Provide the (x, y) coordinate of the cell's center where the given text is located.  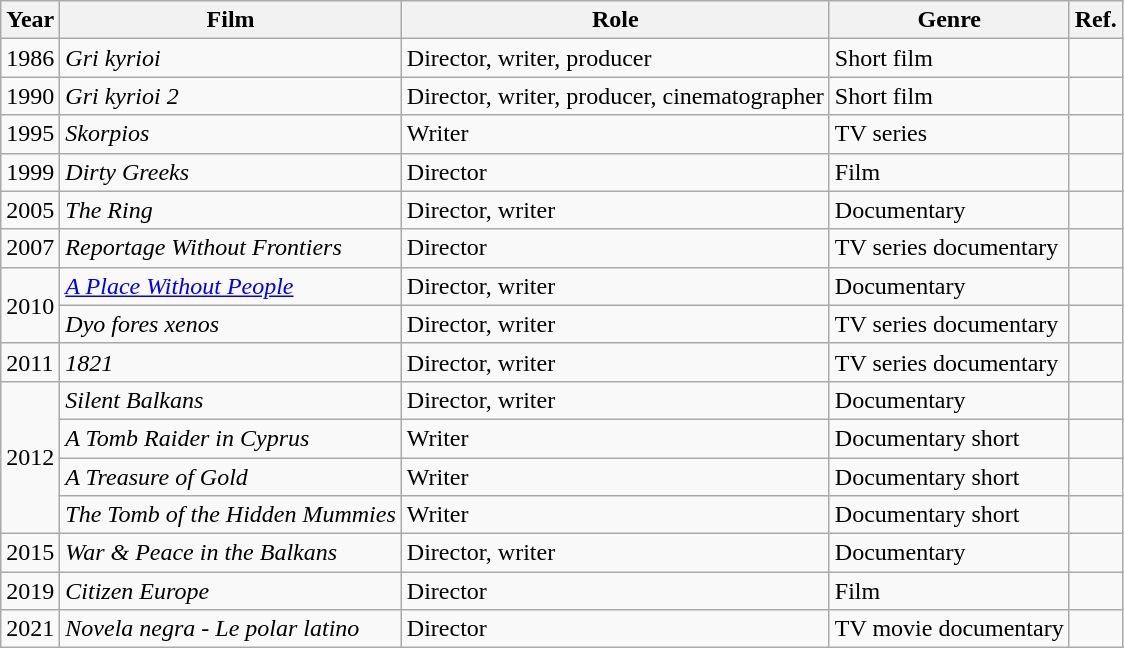
1990 (30, 96)
2007 (30, 248)
Citizen Europe (231, 591)
Year (30, 20)
The Ring (231, 210)
Gri kyrioi 2 (231, 96)
1821 (231, 362)
2010 (30, 305)
A Treasure of Gold (231, 477)
2015 (30, 553)
1999 (30, 172)
Gri kyrioi (231, 58)
Director, writer, producer, cinematographer (615, 96)
2021 (30, 629)
1995 (30, 134)
War & Peace in the Balkans (231, 553)
Skorpios (231, 134)
Reportage Without Frontiers (231, 248)
TV movie documentary (949, 629)
1986 (30, 58)
Ref. (1096, 20)
A Tomb Raider in Cyprus (231, 438)
Director, writer, producer (615, 58)
A Place Without People (231, 286)
The Tomb of the Hidden Mummies (231, 515)
2011 (30, 362)
2005 (30, 210)
Silent Balkans (231, 400)
Role (615, 20)
Novela negra - Le polar latino (231, 629)
2012 (30, 457)
2019 (30, 591)
TV series (949, 134)
Dirty Greeks (231, 172)
Genre (949, 20)
Dyo fores xenos (231, 324)
